Locate the cell with the specified text and output its (x, y) center coordinate. 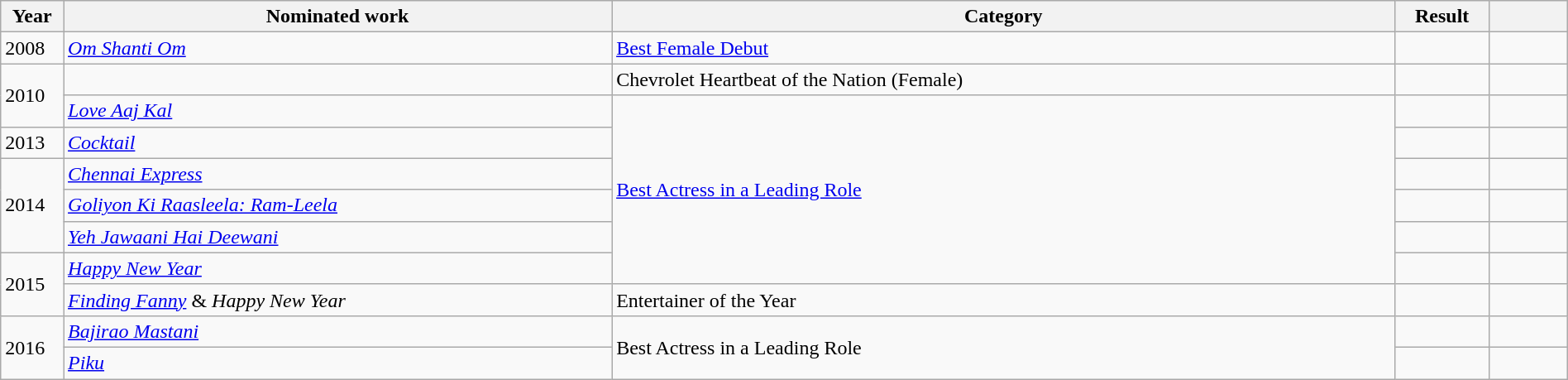
2010 (32, 95)
Chevrolet Heartbeat of the Nation (Female) (1004, 79)
Entertainer of the Year (1004, 300)
Best Female Debut (1004, 48)
2008 (32, 48)
Goliyon Ki Raasleela: Ram-Leela (337, 205)
2015 (32, 284)
2013 (32, 142)
Yeh Jawaani Hai Deewani (337, 237)
Love Aaj Kal (337, 111)
Result (1442, 17)
Om Shanti Om (337, 48)
Nominated work (337, 17)
2016 (32, 347)
Bajirao Mastani (337, 331)
2014 (32, 205)
Happy New Year (337, 268)
Year (32, 17)
Cocktail (337, 142)
Chennai Express (337, 174)
Category (1004, 17)
Piku (337, 363)
Finding Fanny & Happy New Year (337, 300)
